Determine the [x, y] coordinate at the center of the cell enclosing the given text.  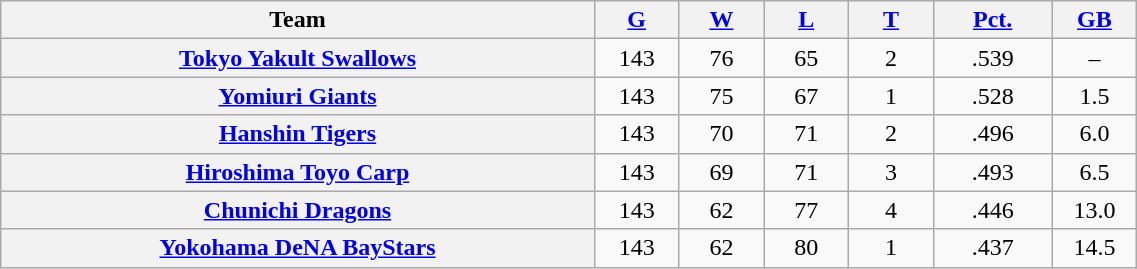
.437 [992, 248]
.446 [992, 210]
Yokohama DeNA BayStars [298, 248]
14.5 [1094, 248]
80 [806, 248]
Hiroshima Toyo Carp [298, 172]
.496 [992, 134]
Hanshin Tigers [298, 134]
Tokyo Yakult Swallows [298, 58]
75 [722, 96]
T [892, 20]
1.5 [1094, 96]
– [1094, 58]
70 [722, 134]
76 [722, 58]
W [722, 20]
Team [298, 20]
69 [722, 172]
G [636, 20]
Pct. [992, 20]
77 [806, 210]
L [806, 20]
4 [892, 210]
3 [892, 172]
.539 [992, 58]
6.0 [1094, 134]
13.0 [1094, 210]
6.5 [1094, 172]
Yomiuri Giants [298, 96]
.493 [992, 172]
67 [806, 96]
GB [1094, 20]
Chunichi Dragons [298, 210]
65 [806, 58]
.528 [992, 96]
